Return (x, y) of the center of cell containing provided text 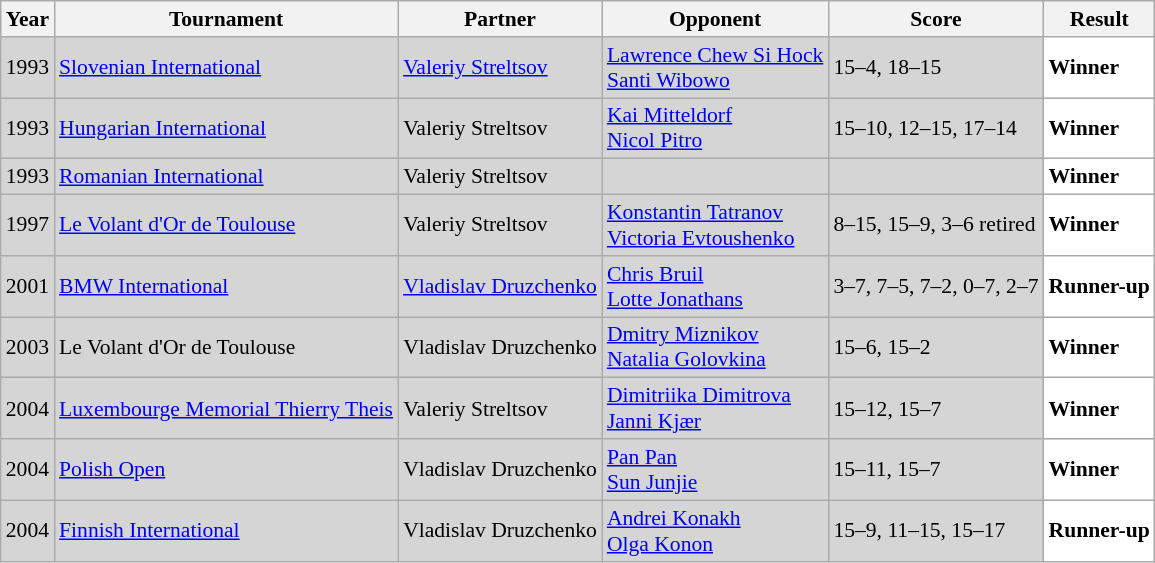
BMW International (226, 286)
15–9, 11–15, 15–17 (936, 530)
15–11, 15–7 (936, 470)
3–7, 7–5, 7–2, 0–7, 2–7 (936, 286)
Result (1100, 19)
Andrei Konakh Olga Konon (716, 530)
Dmitry Miznikov Natalia Golovkina (716, 348)
Luxembourge Memorial Thierry Theis (226, 408)
15–6, 15–2 (936, 348)
Lawrence Chew Si Hock Santi Wibowo (716, 68)
1997 (28, 226)
Score (936, 19)
2001 (28, 286)
15–12, 15–7 (936, 408)
15–10, 12–15, 17–14 (936, 128)
8–15, 15–9, 3–6 retired (936, 226)
Kai Mitteldorf Nicol Pitro (716, 128)
Opponent (716, 19)
Tournament (226, 19)
2003 (28, 348)
Hungarian International (226, 128)
Partner (500, 19)
Dimitriika Dimitrova Janni Kjær (716, 408)
Pan Pan Sun Junjie (716, 470)
Konstantin Tatranov Victoria Evtoushenko (716, 226)
Year (28, 19)
Slovenian International (226, 68)
Finnish International (226, 530)
15–4, 18–15 (936, 68)
Romanian International (226, 177)
Chris Bruil Lotte Jonathans (716, 286)
Polish Open (226, 470)
